Scan for the cell matching the given text and deliver its [X, Y] coordinate at center. 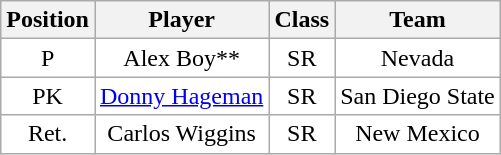
PK [48, 96]
Class [302, 20]
Player [181, 20]
Carlos Wiggins [181, 134]
Team [418, 20]
P [48, 58]
Ret. [48, 134]
Donny Hageman [181, 96]
Nevada [418, 58]
Position [48, 20]
New Mexico [418, 134]
Alex Boy** [181, 58]
San Diego State [418, 96]
